Return (X, Y) of the center of cell containing provided text 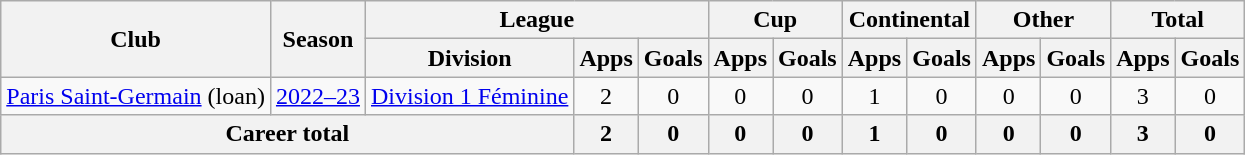
Other (1043, 20)
Cup (775, 20)
2022–23 (318, 96)
Division (469, 58)
Career total (288, 134)
League (536, 20)
Paris Saint-Germain (loan) (136, 96)
Continental (909, 20)
Total (1178, 20)
Club (136, 39)
Season (318, 39)
Division 1 Féminine (469, 96)
